Locate the cell with the specified text and output its (x, y) center coordinate. 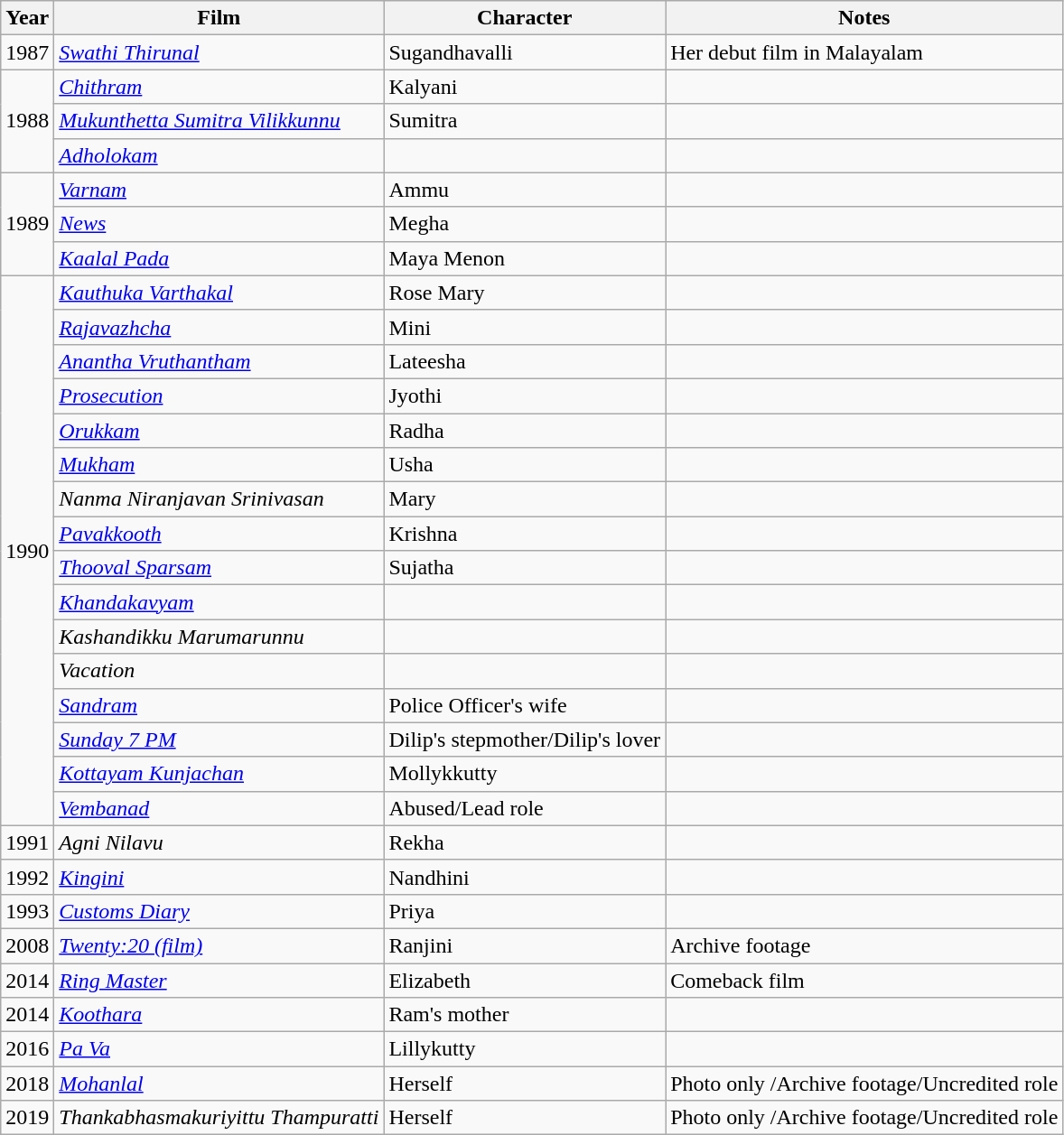
Khandakavyam (219, 602)
Customs Diary (219, 911)
Koothara (219, 1015)
Year (27, 18)
Mollykkutty (525, 774)
Krishna (525, 534)
Sandram (219, 705)
Ammu (525, 190)
Mukham (219, 465)
Vacation (219, 671)
2018 (27, 1084)
Priya (525, 911)
Pa Va (219, 1049)
Lillykutty (525, 1049)
Jyothi (525, 395)
Pavakkooth (219, 534)
Mukunthetta Sumitra Vilikkunnu (219, 121)
Kingini (219, 877)
Usha (525, 465)
Notes (864, 18)
Sugandhavalli (525, 52)
Kottayam Kunjachan (219, 774)
Her debut film in Malayalam (864, 52)
Orukkam (219, 431)
Vembanad (219, 808)
Sujatha (525, 568)
Rajavazhcha (219, 327)
Rose Mary (525, 293)
Chithram (219, 87)
Rekha (525, 842)
Sumitra (525, 121)
Sunday 7 PM (219, 740)
News (219, 224)
1992 (27, 877)
Adholokam (219, 155)
Prosecution (219, 395)
1993 (27, 911)
Comeback film (864, 980)
Abused/Lead role (525, 808)
1991 (27, 842)
Twenty:20 (film) (219, 945)
Lateesha (525, 361)
2008 (27, 945)
Varnam (219, 190)
Mini (525, 327)
1990 (27, 551)
Mohanlal (219, 1084)
Anantha Vruthantham (219, 361)
Police Officer's wife (525, 705)
1989 (27, 224)
Kaalal Pada (219, 258)
Thooval Sparsam (219, 568)
Ranjini (525, 945)
2016 (27, 1049)
1987 (27, 52)
Nandhini (525, 877)
Archive footage (864, 945)
Radha (525, 431)
Elizabeth (525, 980)
1988 (27, 121)
Mary (525, 499)
2019 (27, 1118)
Swathi Thirunal (219, 52)
Character (525, 18)
Ring Master (219, 980)
Dilip's stepmother/Dilip's lover (525, 740)
Megha (525, 224)
Kashandikku Marumarunnu (219, 637)
Maya Menon (525, 258)
Nanma Niranjavan Srinivasan (219, 499)
Film (219, 18)
Thankabhasmakuriyittu Thampuratti (219, 1118)
Ram's mother (525, 1015)
Agni Nilavu (219, 842)
Kauthuka Varthakal (219, 293)
Kalyani (525, 87)
